Scan for the cell matching the given text and deliver its (x, y) coordinate at center. 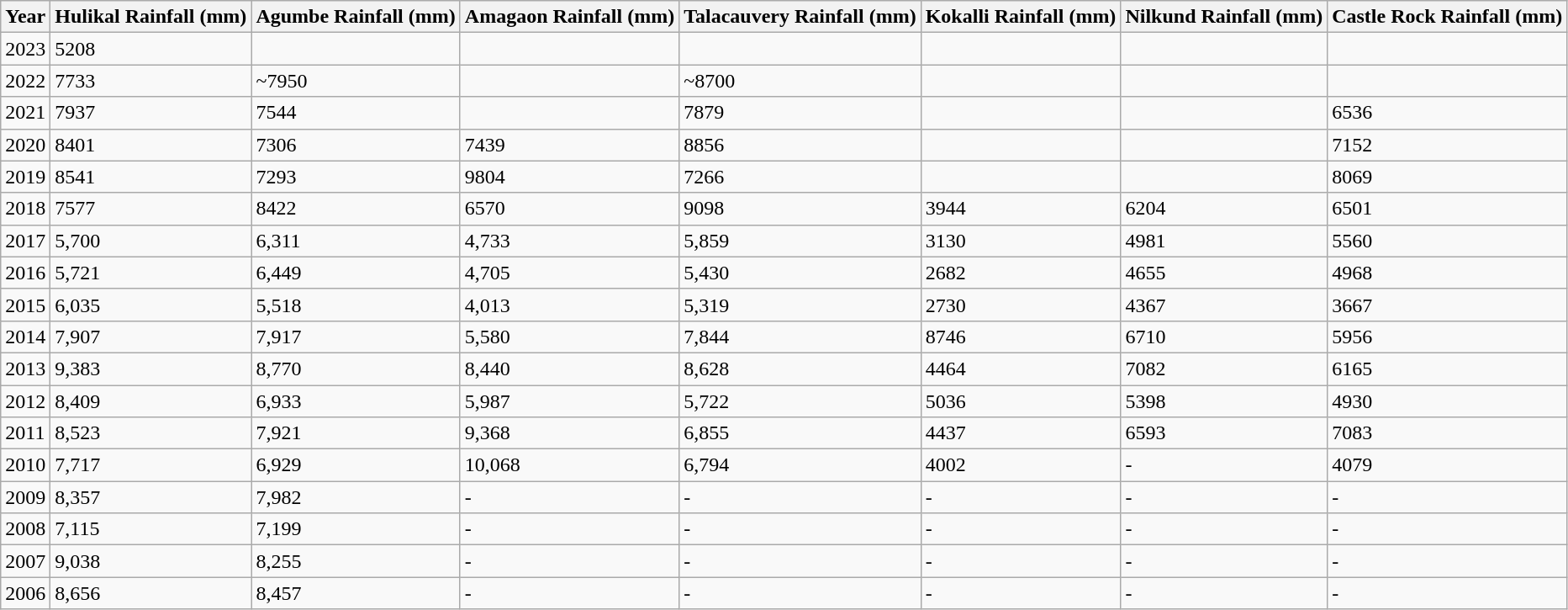
5,722 (800, 401)
4968 (1448, 273)
7082 (1224, 369)
8,628 (800, 369)
6,855 (800, 433)
7937 (151, 113)
9,383 (151, 369)
4,705 (569, 273)
2011 (25, 433)
4079 (1448, 465)
6710 (1224, 337)
6593 (1224, 433)
8069 (1448, 177)
7,115 (151, 529)
9,368 (569, 433)
7152 (1448, 145)
4,013 (569, 305)
5956 (1448, 337)
5,319 (800, 305)
4437 (1021, 433)
7,717 (151, 465)
6,449 (356, 273)
7439 (569, 145)
7,844 (800, 337)
7879 (800, 113)
7544 (356, 113)
8,457 (356, 593)
~7950 (356, 81)
2022 (25, 81)
8,656 (151, 593)
8,255 (356, 561)
4464 (1021, 369)
Agumbe Rainfall (mm) (356, 17)
9,038 (151, 561)
8,770 (356, 369)
6165 (1448, 369)
6570 (569, 209)
4,733 (569, 241)
8,357 (151, 497)
6501 (1448, 209)
8,409 (151, 401)
Year (25, 17)
7293 (356, 177)
7083 (1448, 433)
7733 (151, 81)
2016 (25, 273)
2020 (25, 145)
7306 (356, 145)
6,311 (356, 241)
Kokalli Rainfall (mm) (1021, 17)
6,035 (151, 305)
2682 (1021, 273)
8401 (151, 145)
2018 (25, 209)
5036 (1021, 401)
7,907 (151, 337)
5,700 (151, 241)
5,987 (569, 401)
5,518 (356, 305)
2021 (25, 113)
7,917 (356, 337)
3130 (1021, 241)
6,933 (356, 401)
2019 (25, 177)
5,580 (569, 337)
4655 (1224, 273)
2008 (25, 529)
7266 (800, 177)
8422 (356, 209)
2015 (25, 305)
7577 (151, 209)
7,982 (356, 497)
6204 (1224, 209)
2009 (25, 497)
8,523 (151, 433)
4367 (1224, 305)
10,068 (569, 465)
7,199 (356, 529)
4930 (1448, 401)
Amagaon Rainfall (mm) (569, 17)
5,430 (800, 273)
2013 (25, 369)
6,929 (356, 465)
8,440 (569, 369)
8541 (151, 177)
5208 (151, 49)
2014 (25, 337)
2007 (25, 561)
6536 (1448, 113)
3944 (1021, 209)
Castle Rock Rainfall (mm) (1448, 17)
2006 (25, 593)
2730 (1021, 305)
3667 (1448, 305)
8746 (1021, 337)
Nilkund Rainfall (mm) (1224, 17)
8856 (800, 145)
7,921 (356, 433)
6,794 (800, 465)
4981 (1224, 241)
Hulikal Rainfall (mm) (151, 17)
2017 (25, 241)
2010 (25, 465)
5,721 (151, 273)
5560 (1448, 241)
5,859 (800, 241)
~8700 (800, 81)
4002 (1021, 465)
5398 (1224, 401)
2023 (25, 49)
9804 (569, 177)
2012 (25, 401)
9098 (800, 209)
Talacauvery Rainfall (mm) (800, 17)
